Find where the given text appears and provide that cell's center as (x, y) coordinate. 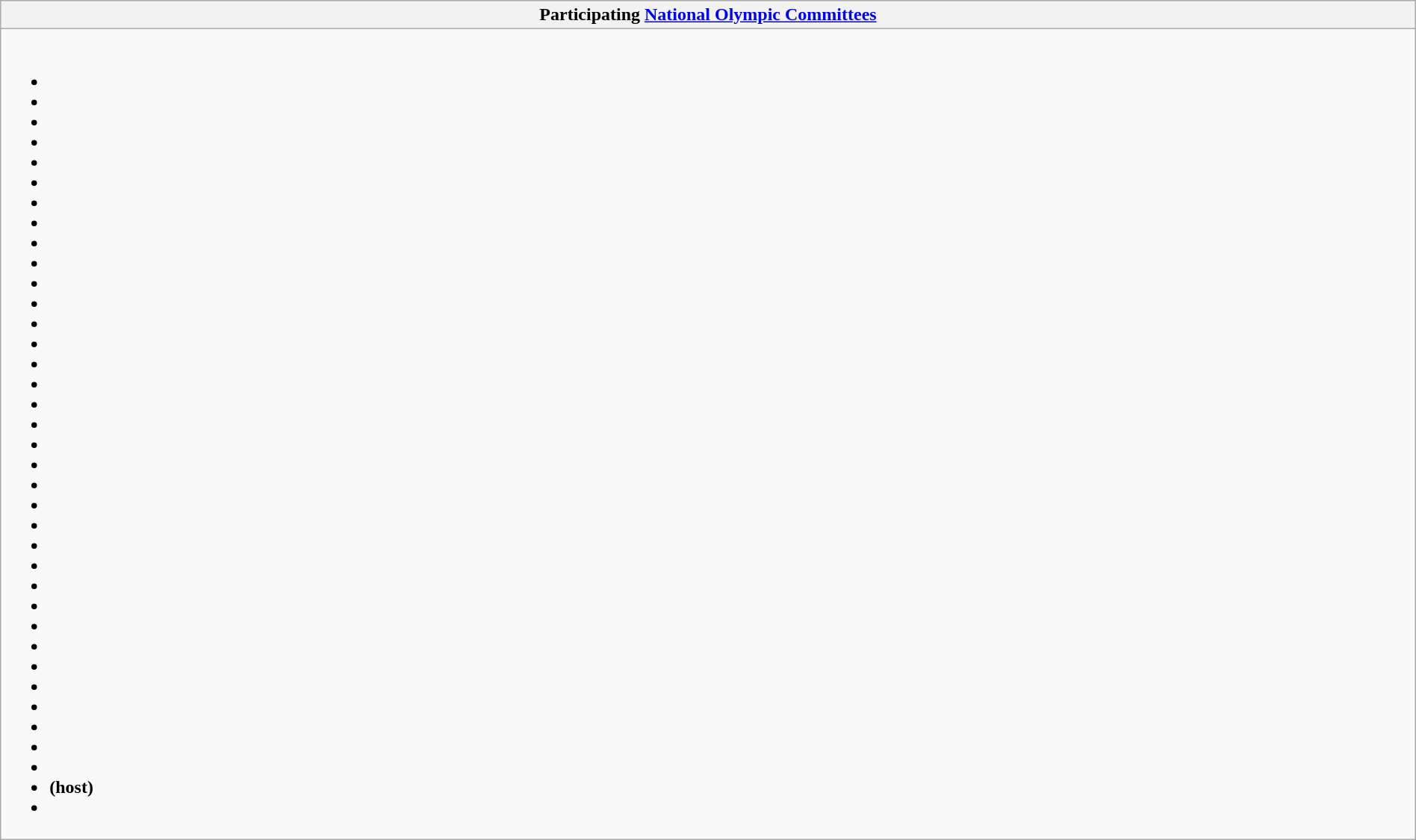
(host) (708, 435)
Participating National Olympic Committees (708, 15)
